Scan for the cell matching the given text and deliver its (x, y) coordinate at center. 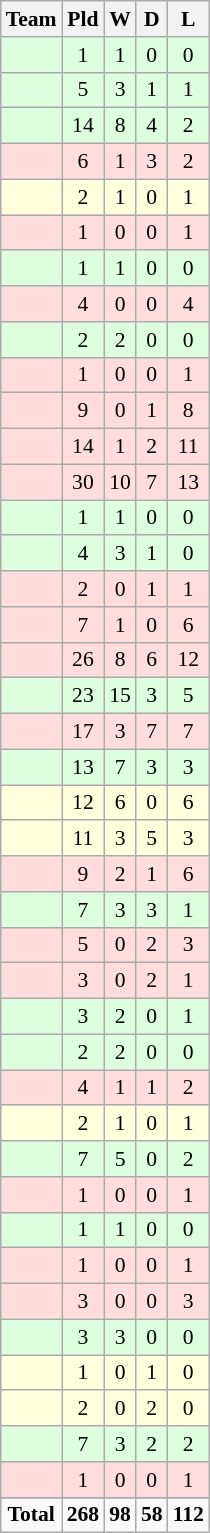
D (152, 19)
W (120, 19)
30 (84, 482)
112 (188, 1515)
23 (84, 696)
268 (84, 1515)
15 (120, 696)
Team (32, 19)
58 (152, 1515)
17 (84, 732)
26 (84, 660)
Total (32, 1515)
10 (120, 482)
98 (120, 1515)
Pld (84, 19)
L (188, 19)
